Detect which cell encompasses the target text, then output its (X, Y) center coordinate. 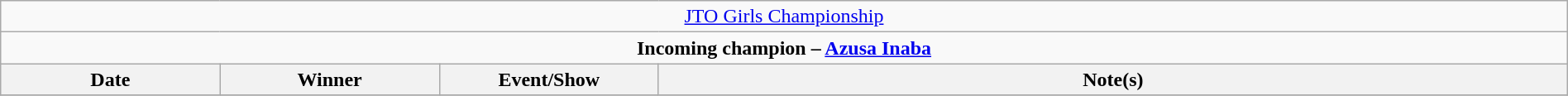
Winner (329, 79)
Event/Show (549, 79)
Date (111, 79)
JTO Girls Championship (784, 17)
Note(s) (1113, 79)
Incoming champion – Azusa Inaba (784, 48)
